Return (X, Y) of the center of cell containing provided text 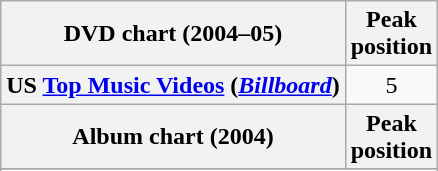
Album chart (2004) (173, 136)
5 (391, 85)
US Top Music Videos (Billboard) (173, 85)
DVD chart (2004–05) (173, 34)
